Detect which cell encompasses the target text, then output its (x, y) center coordinate. 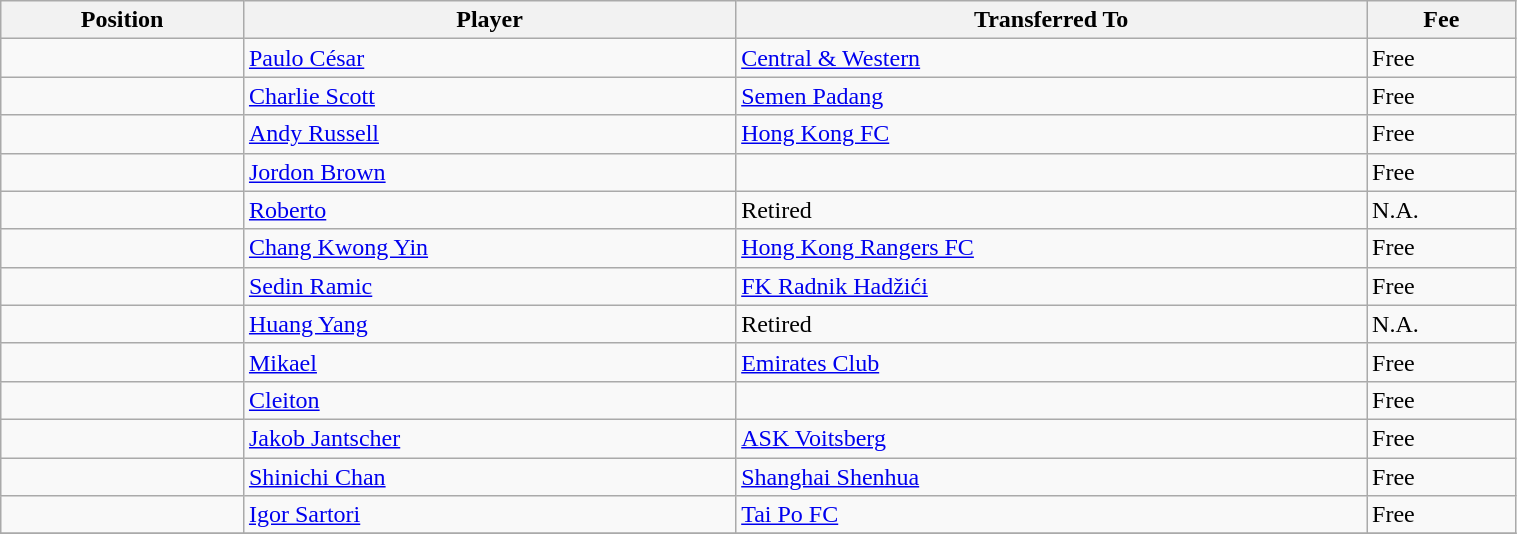
Player (489, 20)
Hong Kong FC (1052, 134)
Huang Yang (489, 324)
Sedin Ramic (489, 286)
Chang Kwong Yin (489, 248)
Shanghai Shenhua (1052, 477)
Shinichi Chan (489, 477)
FK Radnik Hadžići (1052, 286)
Transferred To (1052, 20)
Emirates Club (1052, 362)
Tai Po FC (1052, 515)
Andy Russell (489, 134)
Roberto (489, 210)
Paulo César (489, 58)
Central & Western (1052, 58)
Igor Sartori (489, 515)
Fee (1442, 20)
Semen Padang (1052, 96)
Cleiton (489, 400)
Jakob Jantscher (489, 438)
Position (122, 20)
Jordon Brown (489, 172)
Charlie Scott (489, 96)
ASK Voitsberg (1052, 438)
Hong Kong Rangers FC (1052, 248)
Mikael (489, 362)
